Determine the [x, y] coordinate at the center of the cell enclosing the given text.  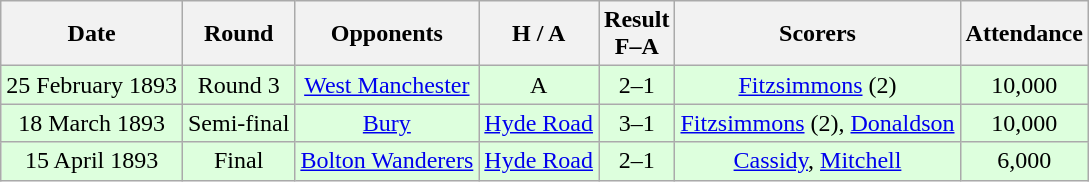
H / A [539, 34]
West Manchester [387, 85]
Bolton Wanderers [387, 161]
Attendance [1024, 34]
Fitzsimmons (2), Donaldson [818, 123]
Semi-final [238, 123]
18 March 1893 [92, 123]
25 February 1893 [92, 85]
ResultF–A [637, 34]
Round [238, 34]
3–1 [637, 123]
15 April 1893 [92, 161]
Fitzsimmons (2) [818, 85]
Scorers [818, 34]
Date [92, 34]
6,000 [1024, 161]
Final [238, 161]
Bury [387, 123]
Round 3 [238, 85]
A [539, 85]
Opponents [387, 34]
Cassidy, Mitchell [818, 161]
